Capture the cell that displays the provided text and extract its (x, y) central coordinate. 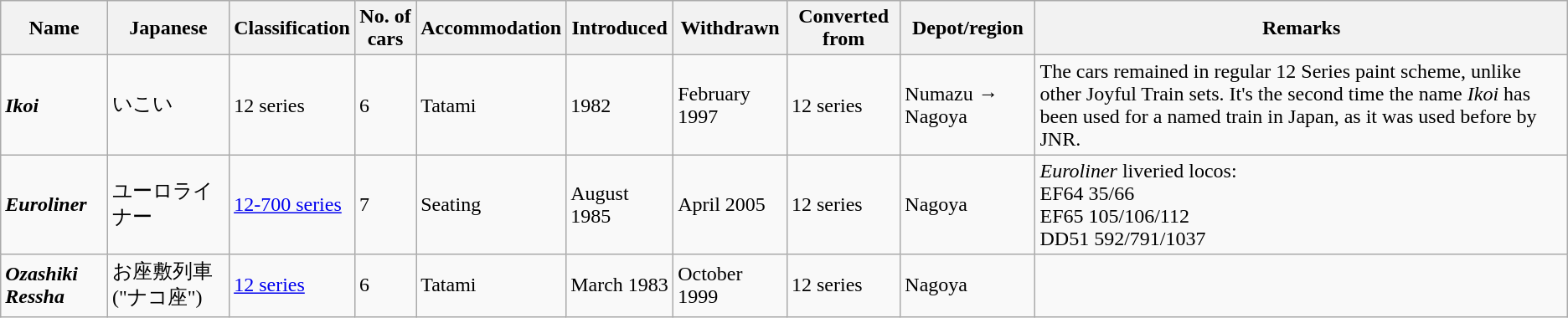
Converted from (843, 28)
February 1997 (730, 105)
Ozashiki Ressha (54, 285)
Numazu → Nagoya (968, 105)
12-700 series (292, 204)
Depot/region (968, 28)
Seating (491, 204)
お座敷列車 ("ナコ座") (168, 285)
Euroliner (54, 204)
いこい (168, 105)
7 (385, 204)
Japanese (168, 28)
Classification (292, 28)
1982 (620, 105)
No. of cars (385, 28)
Accommodation (491, 28)
October 1999 (730, 285)
ユーロライナー (168, 204)
Withdrawn (730, 28)
Euroliner liveried locos:EF64 35/66EF65 105/106/112DD51 592/791/1037 (1302, 204)
Introduced (620, 28)
Name (54, 28)
March 1983 (620, 285)
Remarks (1302, 28)
August 1985 (620, 204)
Ikoi (54, 105)
April 2005 (730, 204)
